Locate the cell with the specified text and output its (X, Y) center coordinate. 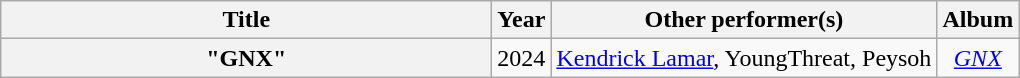
Title (246, 20)
"GNX" (246, 58)
Year (522, 20)
Album (978, 20)
GNX (978, 58)
Other performer(s) (744, 20)
2024 (522, 58)
Kendrick Lamar, YoungThreat, Peysoh (744, 58)
